Return [X, Y] of the center of cell containing provided text 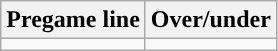
Pregame line [74, 20]
Over/under [210, 20]
